For the text-containing cell, return its midpoint in (x, y) coordinate format. 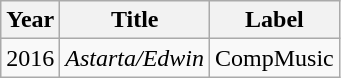
Label (275, 20)
Astarta/Edwin (135, 58)
CompMusic (275, 58)
Year (30, 20)
2016 (30, 58)
Title (135, 20)
